Find where the given text appears and provide that cell's center as (X, Y) coordinate. 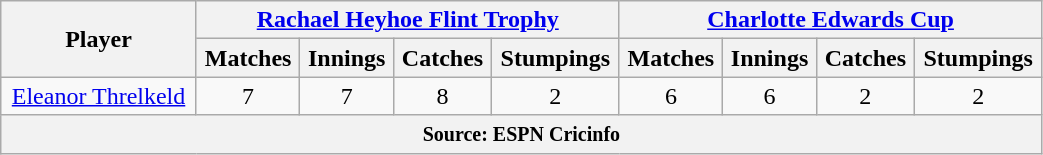
Source: ESPN Cricinfo (522, 134)
Rachael Heyhoe Flint Trophy (408, 20)
Eleanor Threlkeld (99, 96)
Player (99, 39)
Charlotte Edwards Cup (830, 20)
8 (443, 96)
